Determine the (X, Y) coordinate at the center of the cell enclosing the given text.  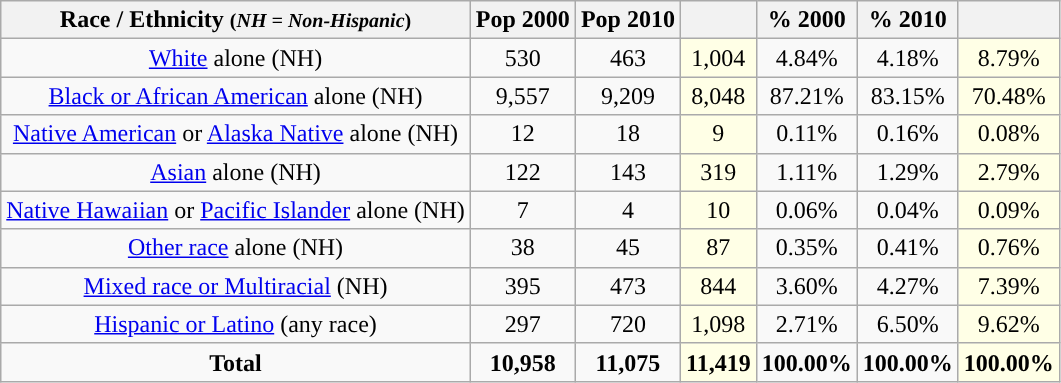
122 (522, 172)
0.76% (1008, 248)
% 2010 (908, 20)
297 (522, 324)
9.62% (1008, 324)
4.84% (806, 58)
9,557 (522, 96)
3.60% (806, 286)
2.79% (1008, 172)
70.48% (1008, 96)
Total (236, 362)
395 (522, 286)
9 (718, 134)
1,098 (718, 324)
Pop 2000 (522, 20)
0.06% (806, 210)
4.18% (908, 58)
83.15% (908, 96)
White alone (NH) (236, 58)
Native American or Alaska Native alone (NH) (236, 134)
8.79% (1008, 58)
10 (718, 210)
12 (522, 134)
Pop 2010 (628, 20)
0.04% (908, 210)
1.29% (908, 172)
11,419 (718, 362)
0.11% (806, 134)
8,048 (718, 96)
1.11% (806, 172)
4.27% (908, 286)
319 (718, 172)
10,958 (522, 362)
9,209 (628, 96)
18 (628, 134)
7.39% (1008, 286)
463 (628, 58)
473 (628, 286)
45 (628, 248)
0.08% (1008, 134)
Race / Ethnicity (NH = Non-Hispanic) (236, 20)
87.21% (806, 96)
Hispanic or Latino (any race) (236, 324)
2.71% (806, 324)
844 (718, 286)
% 2000 (806, 20)
Mixed race or Multiracial (NH) (236, 286)
0.16% (908, 134)
143 (628, 172)
6.50% (908, 324)
Asian alone (NH) (236, 172)
11,075 (628, 362)
0.41% (908, 248)
38 (522, 248)
0.09% (1008, 210)
7 (522, 210)
0.35% (806, 248)
720 (628, 324)
1,004 (718, 58)
Other race alone (NH) (236, 248)
530 (522, 58)
4 (628, 210)
Native Hawaiian or Pacific Islander alone (NH) (236, 210)
Black or African American alone (NH) (236, 96)
87 (718, 248)
